Output the (x, y) coordinate of the center of the cell containing the given text.  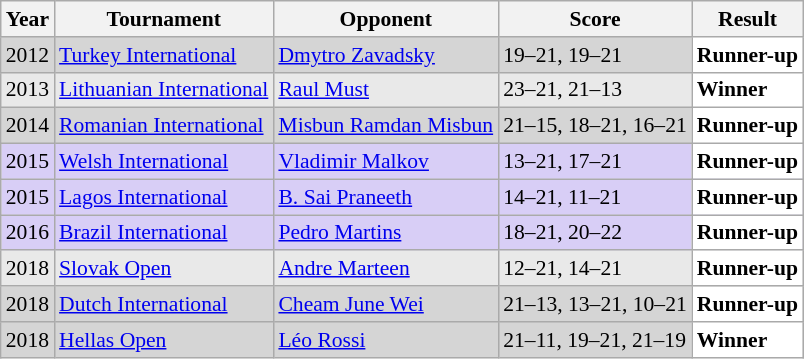
Andre Marteen (386, 269)
21–11, 19–21, 21–19 (595, 340)
23–21, 21–13 (595, 90)
Pedro Martins (386, 233)
Hellas Open (164, 340)
2014 (28, 126)
19–21, 19–21 (595, 55)
Result (748, 19)
21–15, 18–21, 16–21 (595, 126)
2016 (28, 233)
Tournament (164, 19)
12–21, 14–21 (595, 269)
Misbun Ramdan Misbun (386, 126)
Brazil International (164, 233)
14–21, 11–21 (595, 197)
18–21, 20–22 (595, 233)
13–21, 17–21 (595, 162)
Raul Must (386, 90)
21–13, 13–21, 10–21 (595, 304)
Lagos International (164, 197)
B. Sai Praneeth (386, 197)
Opponent (386, 19)
Dmytro Zavadsky (386, 55)
Vladimir Malkov (386, 162)
Cheam June Wei (386, 304)
Léo Rossi (386, 340)
2013 (28, 90)
Score (595, 19)
2012 (28, 55)
Lithuanian International (164, 90)
Welsh International (164, 162)
Slovak Open (164, 269)
Dutch International (164, 304)
Year (28, 19)
Turkey International (164, 55)
Romanian International (164, 126)
